Return the [X, Y] coordinate for the center point of the cell that contains the specified text.  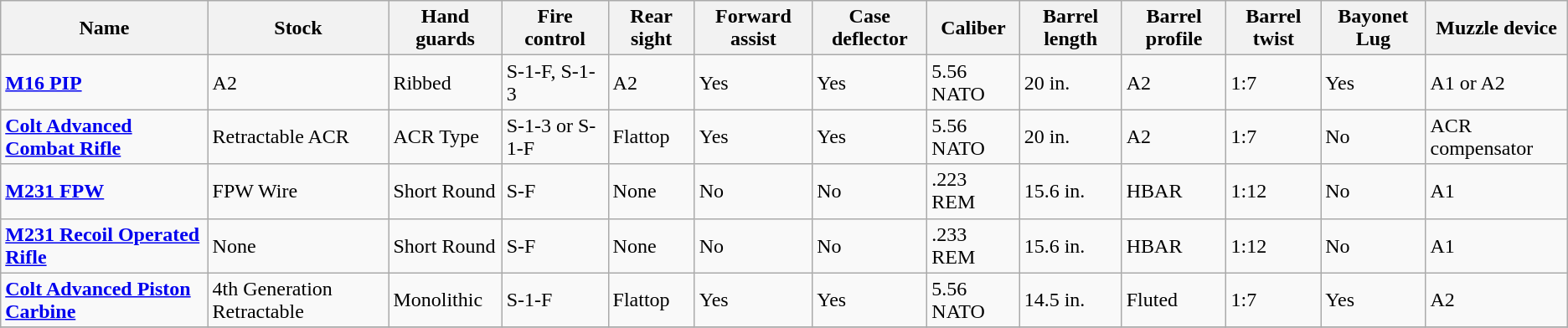
M231 Recoil Operated Rifle [104, 246]
14.5 in. [1070, 300]
Monolithic [446, 300]
M231 FPW [104, 191]
Caliber [973, 28]
M16 PIP [104, 82]
Barrel length [1070, 28]
ACR Type [446, 137]
Stock [298, 28]
Case deflector [869, 28]
Rear sight [652, 28]
Retractable ACR [298, 137]
ACR compensator [1496, 137]
Barrel twist [1273, 28]
Fluted [1174, 300]
Forward assist [754, 28]
S-1-F [554, 300]
S-1-F, S-1-3 [554, 82]
Colt Advanced Combat Rifle [104, 137]
Fire control [554, 28]
Bayonet Lug [1374, 28]
Colt Advanced Piston Carbine [104, 300]
Ribbed [446, 82]
4th Generation Retractable [298, 300]
FPW Wire [298, 191]
.223 REM [973, 191]
Name [104, 28]
A1 or A2 [1496, 82]
.233 REM [973, 246]
Muzzle device [1496, 28]
Hand guards [446, 28]
S-1-3 or S-1-F [554, 137]
Barrel profile [1174, 28]
